Search for the cell housing the specified text and yield its [x, y] center coordinate. 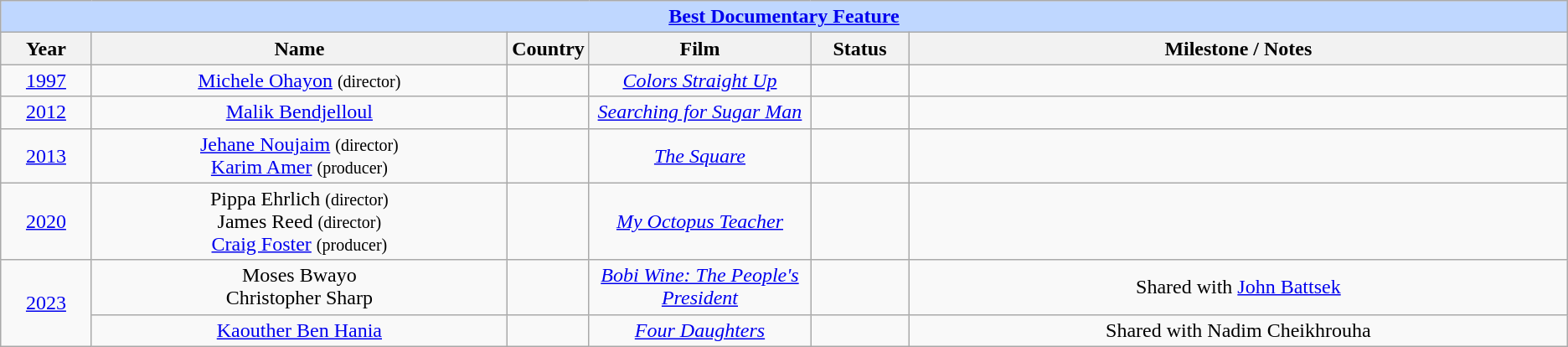
Bobi Wine: The People's President [699, 287]
Name [299, 49]
Four Daughters [699, 330]
Shared with Nadim Cheikhrouha [1238, 330]
Malik Bendjelloul [299, 112]
The Square [699, 156]
Film [699, 49]
Michele Ohayon (director) [299, 80]
2013 [46, 156]
2020 [46, 221]
Searching for Sugar Man [699, 112]
Kaouther Ben Hania [299, 330]
My Octopus Teacher [699, 221]
Best Documentary Feature [784, 17]
2023 [46, 303]
Jehane Noujaim (director)Karim Amer (producer) [299, 156]
Shared with John Battsek [1238, 287]
Status [860, 49]
Country [549, 49]
Pippa Ehrlich (director)James Reed (director)Craig Foster (producer) [299, 221]
2012 [46, 112]
1997 [46, 80]
Year [46, 49]
Colors Straight Up [699, 80]
Moses BwayoChristopher Sharp [299, 287]
Milestone / Notes [1238, 49]
